Scan for the cell matching the given text and deliver its (X, Y) coordinate at center. 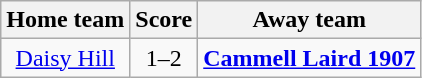
Score (164, 20)
Away team (310, 20)
Cammell Laird 1907 (310, 58)
Home team (66, 20)
1–2 (164, 58)
Daisy Hill (66, 58)
